Pinpoint the cell where the given text exists, returning its [X, Y] midpoint coordinate. 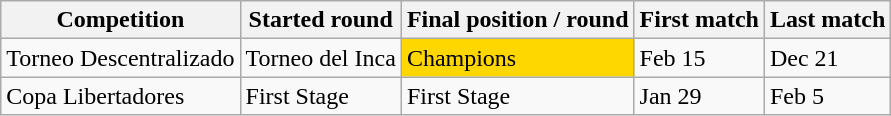
Started round [320, 20]
Last match [827, 20]
Final position / round [518, 20]
Feb 15 [699, 58]
First match [699, 20]
Torneo del Inca [320, 58]
Champions [518, 58]
Copa Libertadores [120, 96]
Feb 5 [827, 96]
Jan 29 [699, 96]
Competition [120, 20]
Dec 21 [827, 58]
Torneo Descentralizado [120, 58]
